Scan for the cell matching the given text and deliver its [X, Y] coordinate at center. 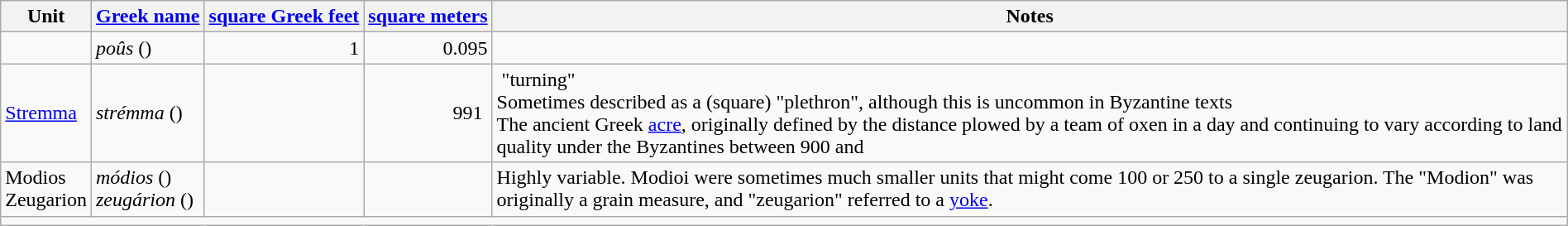
strémma () [147, 113]
Stremma [46, 113]
0.095 [428, 48]
módios () zeugárion () [147, 189]
991 [428, 113]
Greek name [147, 17]
ModiosZeugarion [46, 189]
square meters [428, 17]
square Greek feet [284, 17]
Notes [1030, 17]
1 [284, 48]
poûs () [147, 48]
Unit [46, 17]
